Return the [x, y] coordinate for the center point of the cell that contains the specified text.  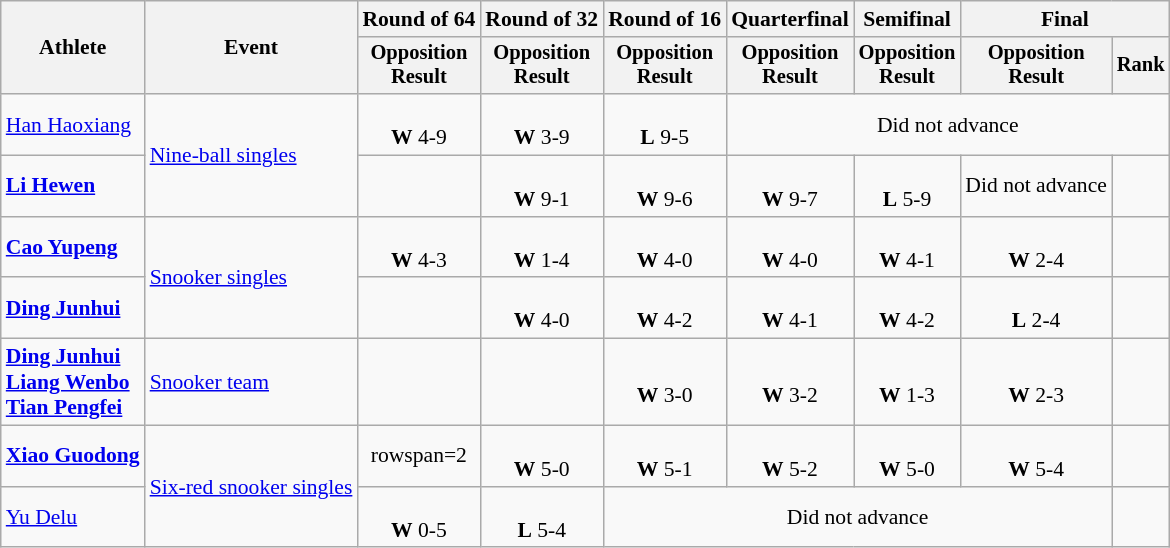
Round of 32 [542, 19]
W 9-6 [664, 186]
Rank [1141, 66]
W 5-4 [1036, 456]
Semifinal [908, 19]
W 3-9 [542, 124]
L 2-4 [1036, 308]
W 1-3 [908, 382]
Ding JunhuiLiang WenboTian Pengfei [73, 382]
Yu Delu [73, 518]
W 5-1 [664, 456]
Xiao Guodong [73, 456]
Round of 64 [418, 19]
Snooker singles [252, 278]
W 9-7 [790, 186]
W 4-9 [418, 124]
W 0-5 [418, 518]
Ding Junhui [73, 308]
W 5-2 [790, 456]
W 2-3 [1036, 382]
Snooker team [252, 382]
Final [1064, 19]
W 4-3 [418, 248]
W 3-0 [664, 382]
Six-red snooker singles [252, 487]
Han Haoxiang [73, 124]
Cao Yupeng [73, 248]
W 3-2 [790, 382]
rowspan=2 [418, 456]
Event [252, 48]
W 2-4 [1036, 248]
L 5-9 [908, 186]
W 1-4 [542, 248]
L 5-4 [542, 518]
Round of 16 [664, 19]
L 9-5 [664, 124]
W 9-1 [542, 186]
Nine-ball singles [252, 155]
Li Hewen [73, 186]
Athlete [73, 48]
Quarterfinal [790, 19]
